Provide the [X, Y] coordinate of the cell's center where the given text is located.  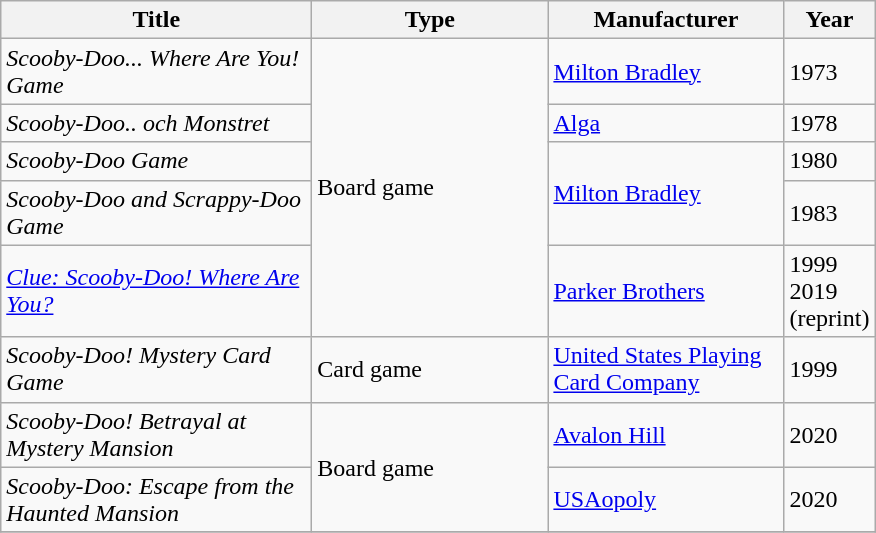
Scooby-Doo... Where Are You! Game [156, 72]
Clue: Scooby-Doo! Where Are You? [156, 291]
Card game [430, 370]
1983 [830, 212]
19992019 (reprint) [830, 291]
Scooby-Doo and Scrappy-Doo Game [156, 212]
United States Playing Card Company [666, 370]
1973 [830, 72]
Title [156, 20]
Scooby-Doo.. och Monstret [156, 123]
Scooby-Doo: Escape from the Haunted Mansion [156, 500]
Scooby-Doo! Betrayal at Mystery Mansion [156, 434]
Manufacturer [666, 20]
1980 [830, 161]
Scooby-Doo Game [156, 161]
Parker Brothers [666, 291]
Alga [666, 123]
Avalon Hill [666, 434]
Type [430, 20]
1978 [830, 123]
1999 [830, 370]
Scooby-Doo! Mystery Card Game [156, 370]
Year [830, 20]
USAopoly [666, 500]
